Detect which cell encompasses the target text, then output its [X, Y] center coordinate. 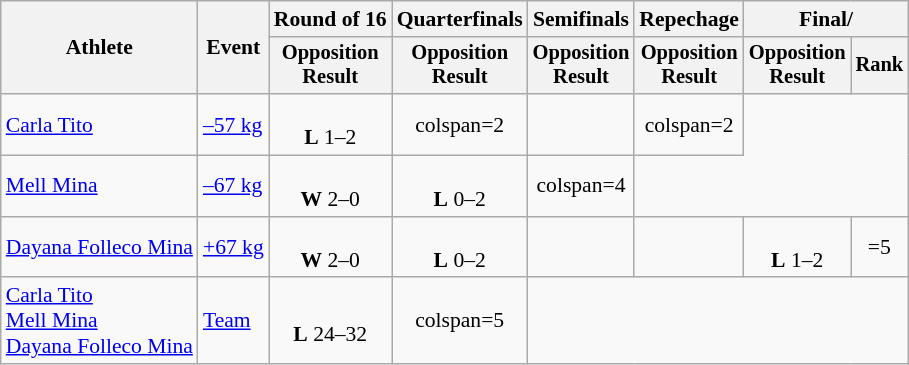
Athlete [100, 48]
Round of 16 [330, 19]
Quarterfinals [460, 19]
Semifinals [582, 19]
Team [234, 322]
Dayana Folleco Mina [100, 248]
Repechage [689, 19]
colspan=5 [460, 322]
Carla TitoMell MinaDayana Folleco Mina [100, 322]
Carla Tito [100, 124]
Event [234, 48]
Final/ [826, 19]
+67 kg [234, 248]
=5 [880, 248]
Mell Mina [100, 186]
Rank [880, 66]
–57 kg [234, 124]
–67 kg [234, 186]
L 24–32 [330, 322]
colspan=4 [582, 186]
